Detect which cell encompasses the target text, then output its (X, Y) center coordinate. 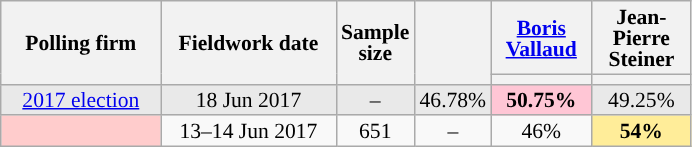
Polling firm (81, 42)
49.25% (641, 100)
54% (641, 132)
Samplesize (375, 42)
46% (541, 132)
Boris Vallaud (541, 38)
2017 election (81, 100)
13–14 Jun 2017 (248, 132)
46.78% (452, 100)
651 (375, 132)
Jean-Pierre Steiner (641, 38)
18 Jun 2017 (248, 100)
Fieldwork date (248, 42)
50.75% (541, 100)
